Search for the cell housing the specified text and yield its (X, Y) center coordinate. 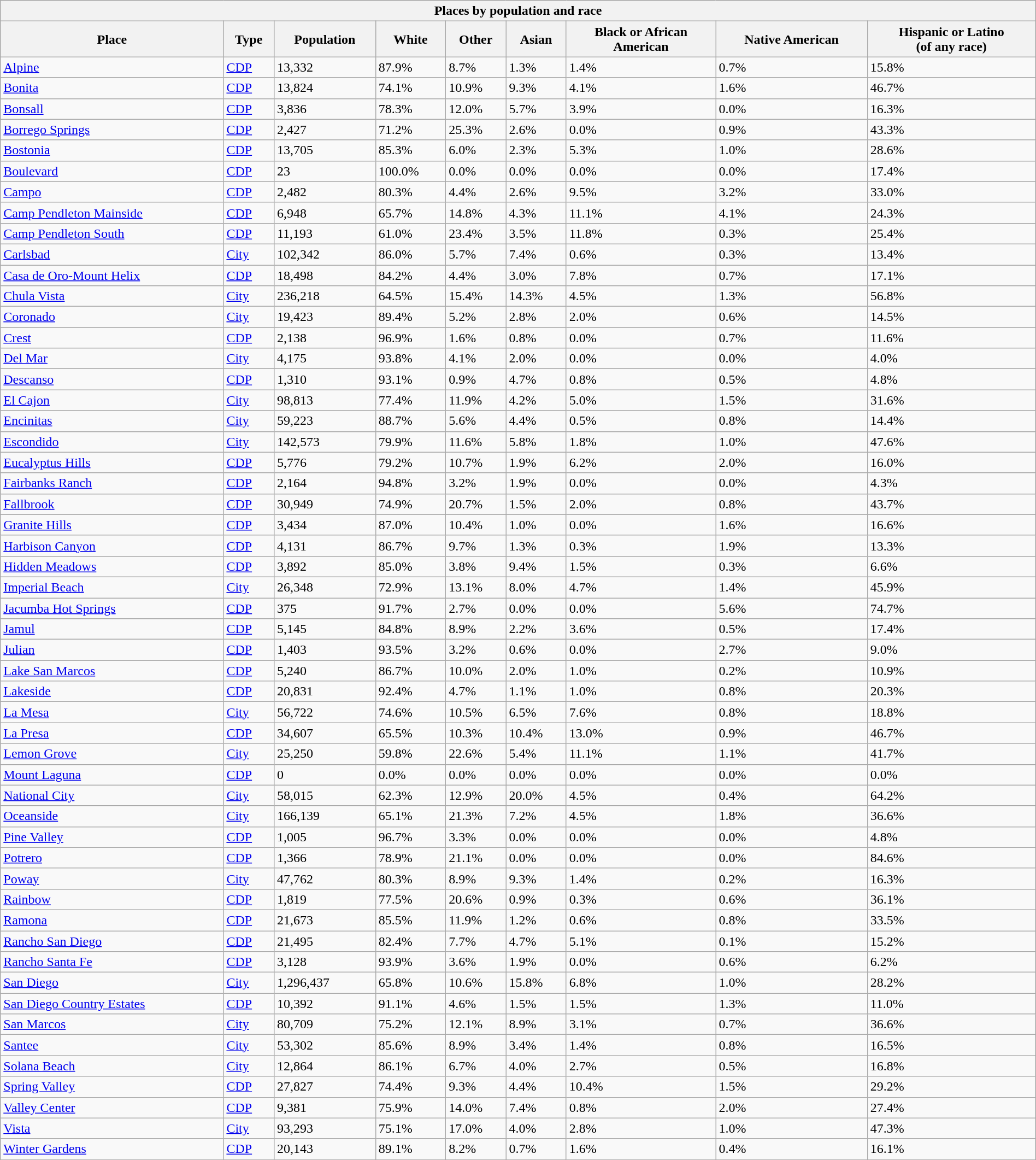
43.7% (951, 504)
La Mesa (112, 712)
Carlsbad (112, 254)
77.4% (410, 400)
78.9% (410, 858)
Lakeside (112, 692)
5.8% (536, 442)
36.1% (951, 899)
3,836 (325, 109)
64.5% (410, 296)
4.6% (476, 1004)
71.2% (410, 130)
3,434 (325, 525)
27.4% (951, 1108)
Julian (112, 650)
14.4% (951, 421)
20.3% (951, 692)
6.8% (641, 983)
12.9% (476, 795)
Place (112, 39)
Pine Valley (112, 837)
Population (325, 39)
93.9% (410, 962)
15.4% (476, 296)
8.7% (476, 67)
65.7% (410, 213)
33.0% (951, 192)
92.4% (410, 692)
3.3% (476, 837)
10.5% (476, 712)
100.0% (410, 171)
98,813 (325, 400)
Encinitas (112, 421)
23 (325, 171)
11.8% (641, 233)
166,139 (325, 816)
102,342 (325, 254)
Camp Pendleton South (112, 233)
Coronado (112, 317)
31.6% (951, 400)
La Presa (112, 733)
28.2% (951, 983)
87.0% (410, 525)
3,128 (325, 962)
25.3% (476, 130)
0 (325, 775)
3.0% (536, 275)
74.1% (410, 88)
13.4% (951, 254)
93,293 (325, 1128)
7.6% (641, 712)
15.2% (951, 941)
13,824 (325, 88)
84.6% (951, 858)
41.7% (951, 754)
86.0% (410, 254)
6,948 (325, 213)
2,138 (325, 338)
87.9% (410, 67)
85.5% (410, 920)
89.4% (410, 317)
56,722 (325, 712)
28.6% (951, 150)
82.4% (410, 941)
16.0% (951, 462)
53,302 (325, 1045)
Asian (536, 39)
Bonsall (112, 109)
20,831 (325, 692)
Escondido (112, 442)
86.1% (410, 1066)
Type (249, 39)
47,762 (325, 878)
21,673 (325, 920)
74.7% (951, 608)
75.1% (410, 1128)
62.3% (410, 795)
21,495 (325, 941)
11,193 (325, 233)
Jamul (112, 629)
9,381 (325, 1108)
74.9% (410, 504)
2,427 (325, 130)
1,296,437 (325, 983)
30,949 (325, 504)
25.4% (951, 233)
10.0% (476, 671)
7.2% (536, 816)
17.1% (951, 275)
375 (325, 608)
Black or AfricanAmerican (641, 39)
12,864 (325, 1066)
Alpine (112, 67)
16.1% (951, 1149)
Other (476, 39)
Santee (112, 1045)
16.5% (951, 1045)
25,250 (325, 754)
Chula Vista (112, 296)
6.7% (476, 1066)
14.0% (476, 1108)
65.5% (410, 733)
65.1% (410, 816)
13,332 (325, 67)
Rancho San Diego (112, 941)
78.3% (410, 109)
17.0% (476, 1128)
Del Mar (112, 359)
6.6% (951, 566)
91.7% (410, 608)
Lemon Grove (112, 754)
8.0% (536, 587)
20,143 (325, 1149)
34,607 (325, 733)
Fallbrook (112, 504)
1.2% (536, 920)
93.1% (410, 379)
1,403 (325, 650)
61.0% (410, 233)
Potrero (112, 858)
10,392 (325, 1004)
84.8% (410, 629)
18,498 (325, 275)
33.5% (951, 920)
89.1% (410, 1149)
Ramona (112, 920)
26,348 (325, 587)
84.2% (410, 275)
Lake San Marcos (112, 671)
96.7% (410, 837)
Hispanic or Latino(of any race) (951, 39)
4,175 (325, 359)
7.7% (476, 941)
Solana Beach (112, 1066)
94.8% (410, 483)
16.8% (951, 1066)
56.8% (951, 296)
5.1% (641, 941)
3,892 (325, 566)
85.3% (410, 150)
1,310 (325, 379)
0.1% (791, 941)
5.0% (641, 400)
65.8% (410, 983)
91.1% (410, 1004)
20.0% (536, 795)
22.6% (476, 754)
43.3% (951, 130)
79.9% (410, 442)
12.0% (476, 109)
236,218 (325, 296)
4.2% (536, 400)
14.5% (951, 317)
20.6% (476, 899)
Granite Hills (112, 525)
80,709 (325, 1024)
2.3% (536, 150)
Imperial Beach (112, 587)
Boulevard (112, 171)
9.0% (951, 650)
4,131 (325, 546)
12.1% (476, 1024)
3.1% (641, 1024)
2,164 (325, 483)
Bostonia (112, 150)
Rancho Santa Fe (112, 962)
75.2% (410, 1024)
3.5% (536, 233)
72.9% (410, 587)
59.8% (410, 754)
96.9% (410, 338)
Winter Gardens (112, 1149)
El Cajon (112, 400)
Valley Center (112, 1108)
93.8% (410, 359)
Eucalyptus Hills (112, 462)
74.6% (410, 712)
1,366 (325, 858)
5.2% (476, 317)
Campo (112, 192)
13.1% (476, 587)
San Diego (112, 983)
21.1% (476, 858)
75.9% (410, 1108)
142,573 (325, 442)
8.2% (476, 1149)
6.5% (536, 712)
85.6% (410, 1045)
10.6% (476, 983)
6.0% (476, 150)
9.4% (536, 566)
Crest (112, 338)
10.7% (476, 462)
24.3% (951, 213)
47.6% (951, 442)
93.5% (410, 650)
74.4% (410, 1087)
9.5% (641, 192)
Vista (112, 1128)
5.4% (536, 754)
88.7% (410, 421)
18.8% (951, 712)
14.8% (476, 213)
21.3% (476, 816)
7.8% (641, 275)
Borrego Springs (112, 130)
Casa de Oro-Mount Helix (112, 275)
45.9% (951, 587)
5,145 (325, 629)
Places by population and race (518, 11)
White (410, 39)
5,776 (325, 462)
5,240 (325, 671)
5.3% (641, 150)
Oceanside (112, 816)
2,482 (325, 192)
Descanso (112, 379)
19,423 (325, 317)
16.6% (951, 525)
Jacumba Hot Springs (112, 608)
Fairbanks Ranch (112, 483)
Mount Laguna (112, 775)
2.2% (536, 629)
Spring Valley (112, 1087)
29.2% (951, 1087)
14.3% (536, 296)
Rainbow (112, 899)
Harbison Canyon (112, 546)
59,223 (325, 421)
1,819 (325, 899)
10.3% (476, 733)
64.2% (951, 795)
85.0% (410, 566)
3.8% (476, 566)
San Marcos (112, 1024)
13.3% (951, 546)
3.4% (536, 1045)
13,705 (325, 150)
27,827 (325, 1087)
Bonita (112, 88)
Native American (791, 39)
9.7% (476, 546)
23.4% (476, 233)
3.9% (641, 109)
Camp Pendleton Mainside (112, 213)
11.0% (951, 1004)
San Diego Country Estates (112, 1004)
47.3% (951, 1128)
58,015 (325, 795)
Hidden Meadows (112, 566)
Poway (112, 878)
National City (112, 795)
77.5% (410, 899)
20.7% (476, 504)
13.0% (641, 733)
1,005 (325, 837)
79.2% (410, 462)
